Locate the cell with the specified text and output its [X, Y] center coordinate. 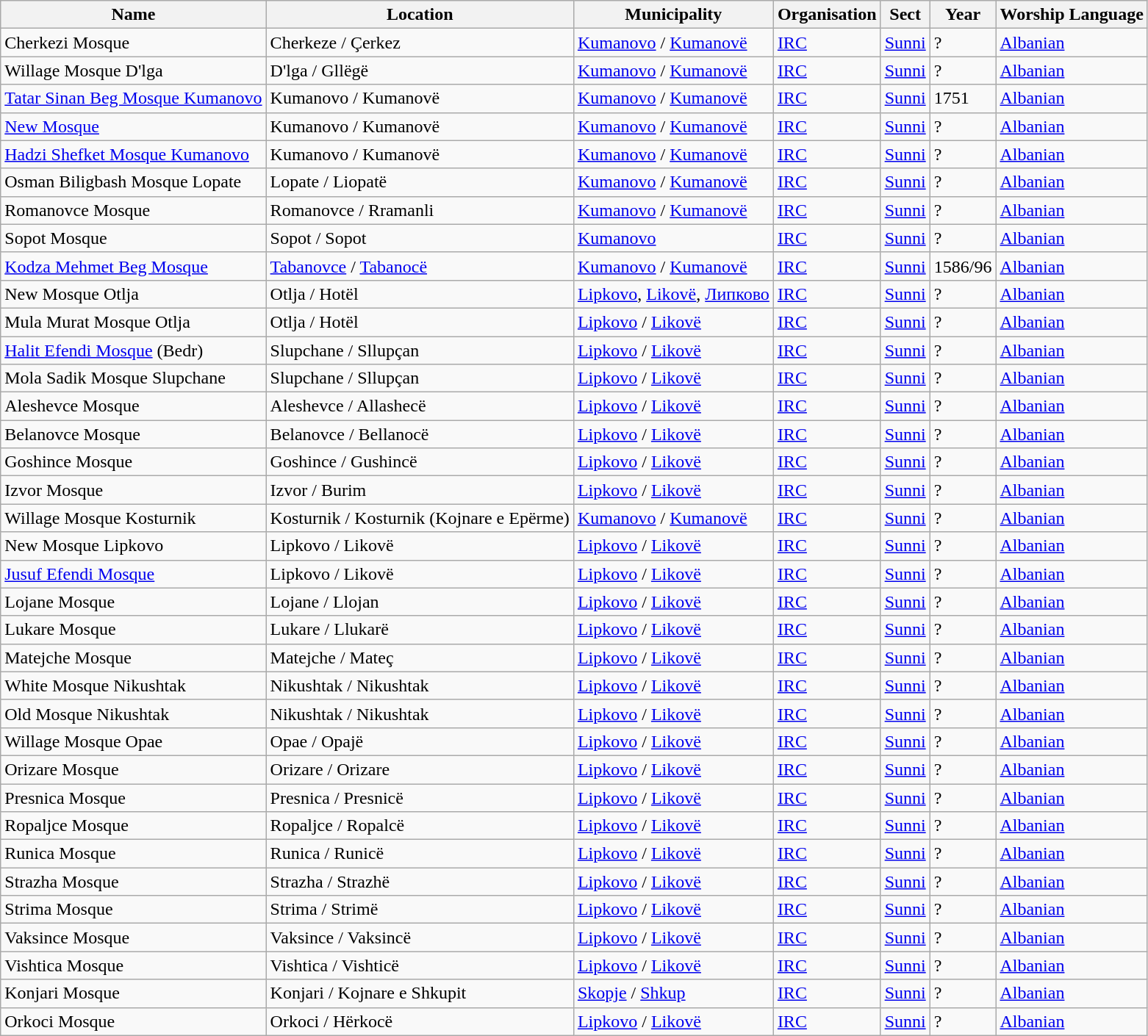
Izvor Mosque [134, 490]
Cherkezi Mosque [134, 43]
Sopot Mosque [134, 238]
White Mosque Nikushtak [134, 686]
1586/96 [963, 266]
Vaksince Mosque [134, 938]
Vaksince / Vaksincë [420, 938]
Orkoci Mosque [134, 1021]
Izvor / Burim [420, 490]
Willage Mosque D'lga [134, 71]
Mola Sadik Mosque Slupchane [134, 378]
Strazha / Strazhë [420, 882]
Strima Mosque [134, 910]
Lipkovo, Likovë, Липково [673, 294]
Matejche / Mateç [420, 658]
Lopate / Liopatë [420, 182]
Tabanovce / Tabanocë [420, 266]
New Mosque Lipkovo [134, 546]
Worship Language [1072, 15]
Sopot / Sopot [420, 238]
Strazha Mosque [134, 882]
Halit Efendi Mosque (Bedr) [134, 350]
Lukare Mosque [134, 630]
1751 [963, 98]
Lukare / Llukarë [420, 630]
Name [134, 15]
Cherkeze / Çerkez [420, 43]
Presnica / Presnicë [420, 797]
Opae / Opajë [420, 741]
Goshince / Gushincë [420, 462]
Romanovce Mosque [134, 210]
Mula Murat Mosque Otlja [134, 322]
Aleshevce Mosque [134, 406]
Old Mosque Nikushtak [134, 713]
Orizare Mosque [134, 769]
Aleshevce / Allashecë [420, 406]
Kosturnik / Kosturnik (Kojnare e Epërme) [420, 518]
Matejche Mosque [134, 658]
Goshince Mosque [134, 462]
Runica Mosque [134, 854]
Strima / Strimë [420, 910]
Organisation [827, 15]
Willage Mosque Kosturnik [134, 518]
Kodza Mehmet Beg Mosque [134, 266]
Presnica Mosque [134, 797]
Location [420, 15]
Romanovce / Rramanli [420, 210]
New Mosque Otlja [134, 294]
Lojane Mosque [134, 602]
D'lga / Gllëgë [420, 71]
Konjari / Kojnare e Shkupit [420, 993]
Runica / Runicë [420, 854]
Vishtica Mosque [134, 965]
Lojane / Llojan [420, 602]
Skopje / Shkup [673, 993]
Sect [905, 15]
Belanovce / Bellanocë [420, 434]
Orkoci / Hërkocë [420, 1021]
Vishtica / Vishticë [420, 965]
Kumanovo [673, 238]
Year [963, 15]
Belanovce Mosque [134, 434]
Orizare / Orizare [420, 769]
Tatar Sinan Beg Mosque Kumanovo [134, 98]
Willage Mosque Opae [134, 741]
Ropaljce / Ropalcë [420, 826]
Konjari Mosque [134, 993]
Jusuf Efendi Mosque [134, 574]
Hadzi Shefket Mosque Kumanovo [134, 154]
Municipality [673, 15]
New Mosque [134, 126]
Ropaljce Mosque [134, 826]
Osman Biligbash Mosque Lopate [134, 182]
